From the cell containing the given text, extract its center point as (X, Y) coordinate. 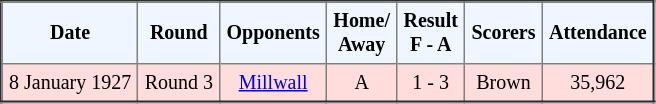
1 - 3 (431, 83)
Home/Away (362, 33)
Attendance (598, 33)
ResultF - A (431, 33)
35,962 (598, 83)
Scorers (504, 33)
Round 3 (179, 83)
Millwall (274, 83)
Opponents (274, 33)
Date (70, 33)
Round (179, 33)
8 January 1927 (70, 83)
A (362, 83)
Brown (504, 83)
